Determine the [x, y] coordinate at the center of the cell enclosing the given text.  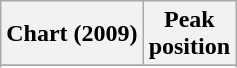
Peakposition [189, 34]
Chart (2009) [72, 34]
